Output the [X, Y] coordinate of the center of the cell containing the given text.  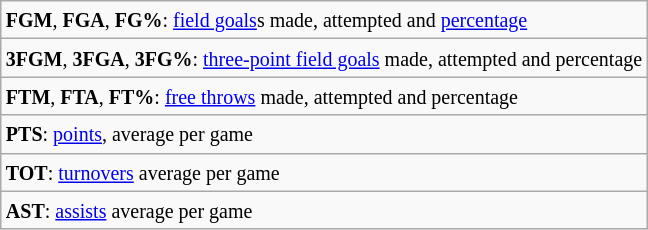
PTS: points, average per game [324, 134]
AST: assists average per game [324, 210]
TOT: turnovers average per game [324, 172]
3FGM, 3FGA, 3FG%: three-point field goals made, attempted and percentage [324, 58]
FTM, FTA, FT%: free throws made, attempted and percentage [324, 96]
FGM, FGA, FG%: field goalss made, attempted and percentage [324, 20]
